Pinpoint the cell where the given text exists, returning its [X, Y] midpoint coordinate. 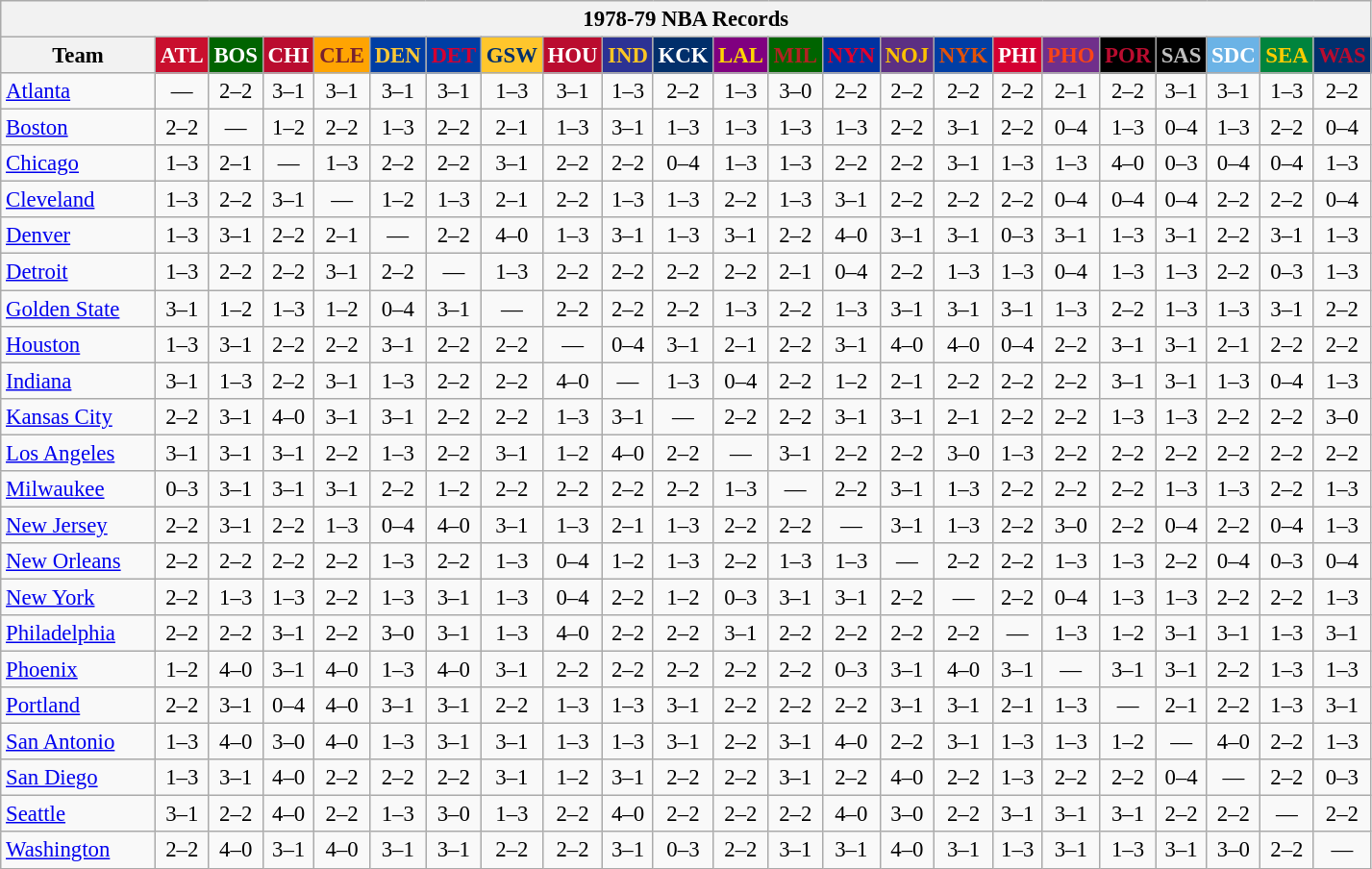
Chicago [79, 163]
Detroit [79, 272]
Boston [79, 128]
Team [79, 56]
Kansas City [79, 416]
POR [1129, 56]
Atlanta [79, 91]
San Diego [79, 778]
BOS [236, 56]
Phoenix [79, 670]
Portland [79, 706]
Washington [79, 851]
Cleveland [79, 200]
DEN [398, 56]
WAS [1342, 56]
MIL [795, 56]
SDC [1234, 56]
San Antonio [79, 742]
CHI [288, 56]
1978-79 NBA Records [686, 19]
Milwaukee [79, 489]
SAS [1181, 56]
PHI [1017, 56]
ATL [182, 56]
Indiana [79, 381]
New Jersey [79, 525]
NYK [963, 56]
KCK [683, 56]
SEA [1286, 56]
DET [454, 56]
Denver [79, 236]
New York [79, 597]
NYN [851, 56]
Philadelphia [79, 633]
New Orleans [79, 561]
LAL [740, 56]
PHO [1071, 56]
NOJ [907, 56]
Golden State [79, 309]
GSW [512, 56]
Houston [79, 344]
Los Angeles [79, 453]
CLE [342, 56]
IND [628, 56]
Seattle [79, 814]
HOU [573, 56]
